Return the (x, y) coordinate for the center point of the cell that contains the specified text.  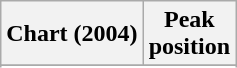
Peakposition (189, 34)
Chart (2004) (72, 34)
